Scan for the cell matching the given text and deliver its (X, Y) coordinate at center. 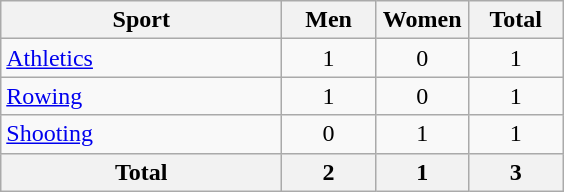
Shooting (142, 134)
Athletics (142, 58)
Sport (142, 20)
Men (329, 20)
Rowing (142, 96)
2 (329, 172)
3 (516, 172)
Women (422, 20)
